Pinpoint the cell where the given text exists, returning its (x, y) midpoint coordinate. 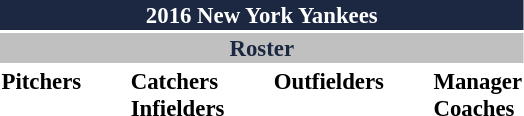
Roster (262, 48)
2016 New York Yankees (262, 15)
